Determine the (x, y) coordinate at the center of the cell enclosing the given text.  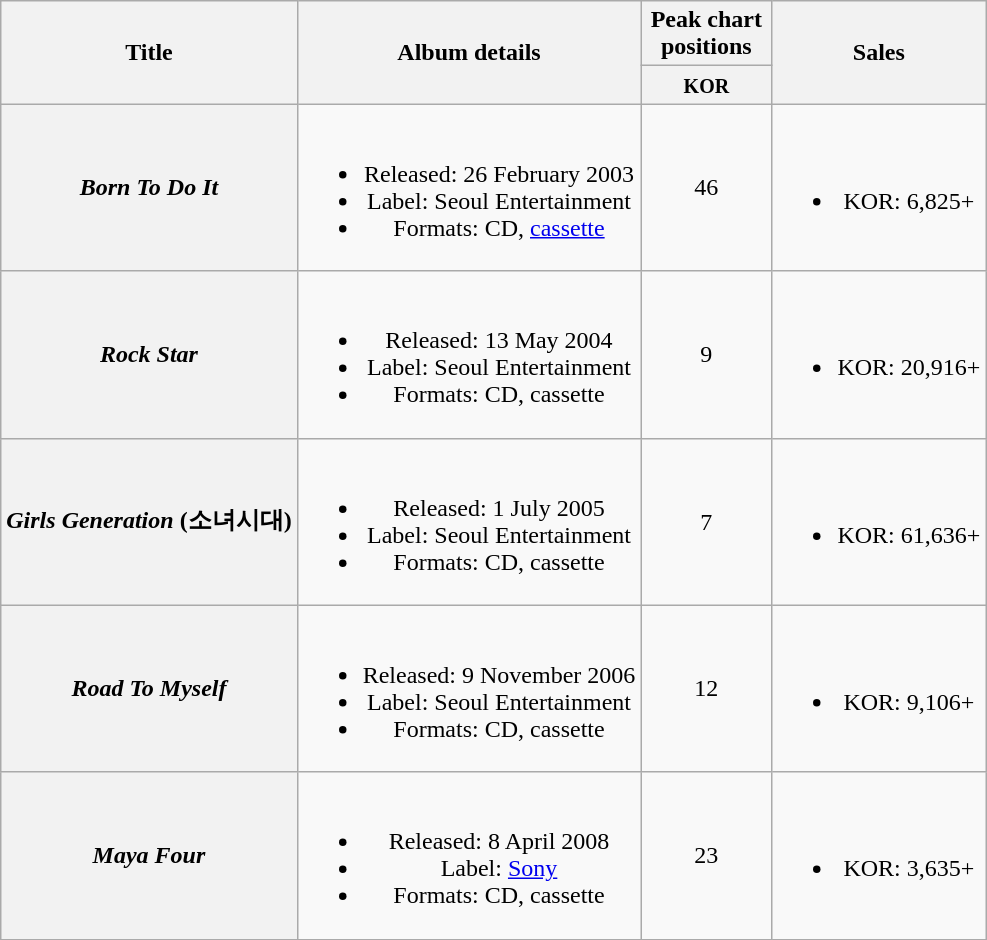
KOR: 61,636+ (879, 522)
7 (706, 522)
Title (149, 52)
Maya Four (149, 856)
12 (706, 688)
Album details (469, 52)
KOR: 6,825+ (879, 188)
Released: 13 May 2004Label: Seoul EntertainmentFormats: CD, cassette (469, 354)
Sales (879, 52)
Released: 26 February 2003Label: Seoul EntertainmentFormats: CD, cassette (469, 188)
KOR (706, 85)
23 (706, 856)
KOR: 3,635+ (879, 856)
9 (706, 354)
Released: 8 April 2008Label: SonyFormats: CD, cassette (469, 856)
KOR: 9,106+ (879, 688)
Born To Do It (149, 188)
Peak chart positions (706, 34)
Road To Myself (149, 688)
Girls Generation (소녀시대) (149, 522)
Released: 1 July 2005Label: Seoul EntertainmentFormats: CD, cassette (469, 522)
46 (706, 188)
Rock Star (149, 354)
KOR: 20,916+ (879, 354)
Released: 9 November 2006Label: Seoul EntertainmentFormats: CD, cassette (469, 688)
